Return the [x, y] coordinate for the center point of the cell that contains the specified text.  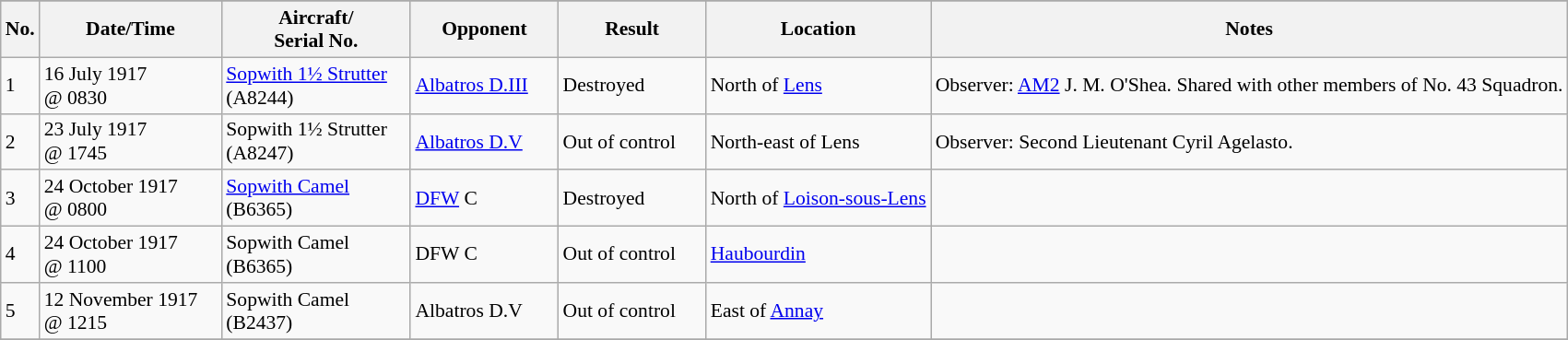
12 November 1917@ 1215 [131, 311]
Sopwith 1½ Strutter(A8247) [315, 142]
Aircraft/Serial No. [315, 29]
Date/Time [131, 29]
Notes [1250, 29]
23 July 1917@ 1745 [131, 142]
2 [20, 142]
No. [20, 29]
Observer: AM2 J. M. O'Shea. Shared with other members of No. 43 Squadron. [1250, 85]
Sopwith 1½ Strutter(A8244) [315, 85]
Albatros D.III [484, 85]
Opponent [484, 29]
Sopwith Camel(B2437) [315, 311]
5 [20, 311]
16 July 1917@ 0830 [131, 85]
Result [632, 29]
Location [819, 29]
Observer: Second Lieutenant Cyril Agelasto. [1250, 142]
1 [20, 85]
4 [20, 254]
North of Loison-sous-Lens [819, 199]
24 October 1917@ 0800 [131, 199]
3 [20, 199]
North-east of Lens [819, 142]
North of Lens [819, 85]
24 October 1917@ 1100 [131, 254]
Haubourdin [819, 254]
East of Annay [819, 311]
